Search for the cell housing the specified text and yield its (X, Y) center coordinate. 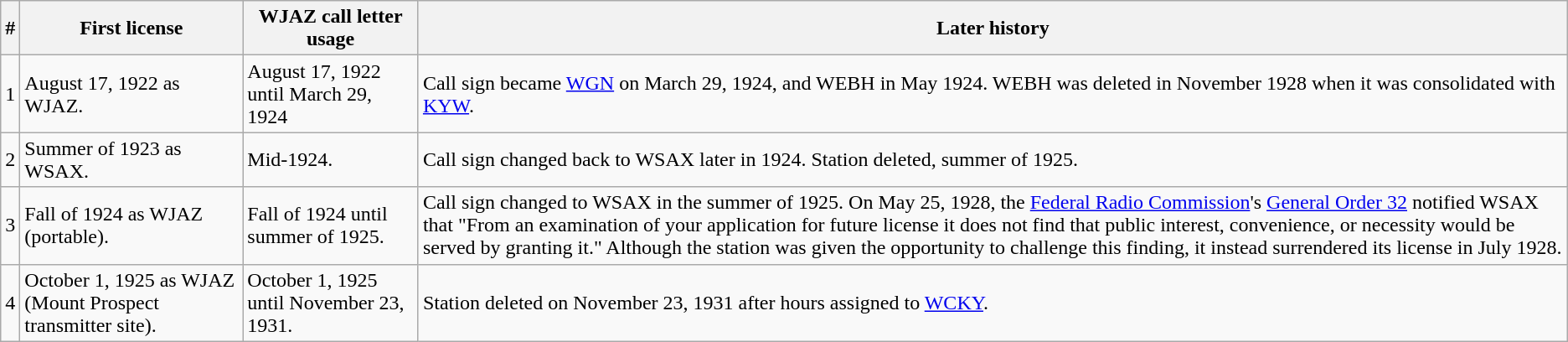
Summer of 1923 as WSAX. (132, 159)
August 17, 1922 as WJAZ. (132, 94)
1 (10, 94)
August 17, 1922 until March 29, 1924 (331, 94)
WJAZ call letter usage (331, 28)
October 1, 1925 until November 23, 1931. (331, 303)
First license (132, 28)
Fall of 1924 as WJAZ (portable). (132, 225)
Later history (993, 28)
2 (10, 159)
October 1, 1925 as WJAZ (Mount Prospect transmitter site). (132, 303)
Call sign became WGN on March 29, 1924, and WEBH in May 1924. WEBH was deleted in November 1928 when it was consolidated with KYW. (993, 94)
# (10, 28)
Fall of 1924 until summer of 1925. (331, 225)
Station deleted on November 23, 1931 after hours assigned to WCKY. (993, 303)
Call sign changed back to WSAX later in 1924. Station deleted, summer of 1925. (993, 159)
Mid-1924. (331, 159)
3 (10, 225)
4 (10, 303)
